Extract the (x, y) coordinate from the center of the cell holding the provided text.  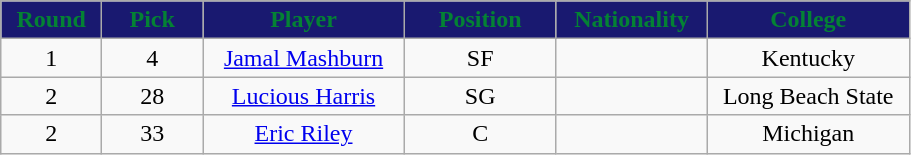
Lucious Harris (304, 96)
Pick (152, 20)
SG (480, 96)
C (480, 134)
Player (304, 20)
Position (480, 20)
33 (152, 134)
Michigan (808, 134)
Long Beach State (808, 96)
Nationality (632, 20)
College (808, 20)
Round (52, 20)
Jamal Mashburn (304, 58)
28 (152, 96)
Eric Riley (304, 134)
SF (480, 58)
4 (152, 58)
1 (52, 58)
Kentucky (808, 58)
